Find where the given text appears and provide that cell's center as (X, Y) coordinate. 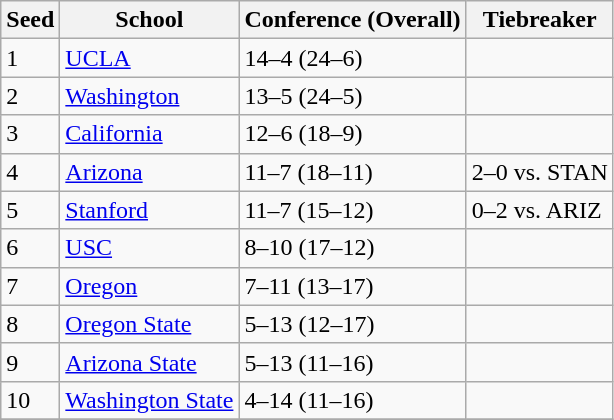
Arizona State (150, 362)
4 (30, 172)
7 (30, 286)
Arizona (150, 172)
Oregon (150, 286)
5–13 (11–16) (352, 362)
8 (30, 324)
2–0 vs. STAN (540, 172)
12–6 (18–9) (352, 134)
USC (150, 248)
11–7 (18–11) (352, 172)
Washington (150, 96)
UCLA (150, 58)
14–4 (24–6) (352, 58)
Tiebreaker (540, 20)
3 (30, 134)
Stanford (150, 210)
9 (30, 362)
7–11 (13–17) (352, 286)
11–7 (15–12) (352, 210)
School (150, 20)
13–5 (24–5) (352, 96)
8–10 (17–12) (352, 248)
Washington State (150, 400)
10 (30, 400)
1 (30, 58)
Conference (Overall) (352, 20)
6 (30, 248)
5 (30, 210)
4–14 (11–16) (352, 400)
0–2 vs. ARIZ (540, 210)
Oregon State (150, 324)
Seed (30, 20)
2 (30, 96)
5–13 (12–17) (352, 324)
California (150, 134)
